Identify which cell holds the provided text, then report its [x, y] central coordinate. 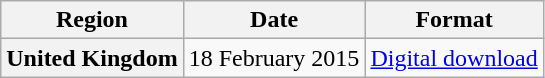
Region [92, 20]
Date [274, 20]
United Kingdom [92, 58]
18 February 2015 [274, 58]
Digital download [454, 58]
Format [454, 20]
